Determine the [X, Y] coordinate at the center of the cell enclosing the given text.  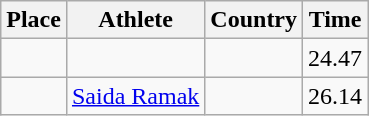
26.14 [336, 96]
Place [34, 20]
Time [336, 20]
Athlete [135, 20]
Saida Ramak [135, 96]
Country [254, 20]
24.47 [336, 58]
